Scan for the cell matching the given text and deliver its (x, y) coordinate at center. 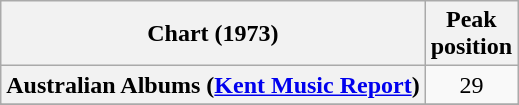
Peakposition (471, 34)
29 (471, 85)
Chart (1973) (213, 34)
Australian Albums (Kent Music Report) (213, 85)
